For the text-containing cell, return its midpoint in (x, y) coordinate format. 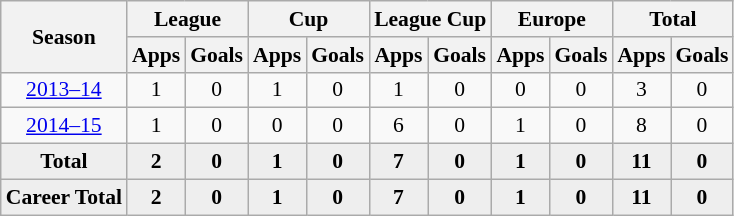
Career Total (64, 197)
3 (641, 90)
League (188, 19)
8 (641, 126)
2013–14 (64, 90)
League Cup (430, 19)
2014–15 (64, 126)
Cup (308, 19)
Europe (552, 19)
Season (64, 36)
6 (398, 126)
